Determine the (X, Y) coordinate at the center of the cell enclosing the given text.  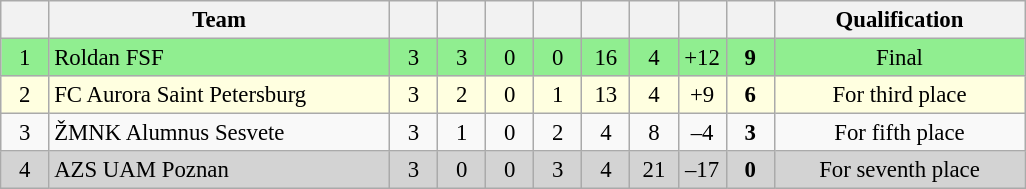
For fifth place (900, 133)
Final (900, 58)
For seventh place (900, 170)
FC Aurora Saint Petersburg (220, 95)
Team (220, 20)
Roldan FSF (220, 58)
6 (750, 95)
13 (606, 95)
9 (750, 58)
+9 (702, 95)
21 (654, 170)
–17 (702, 170)
+12 (702, 58)
16 (606, 58)
8 (654, 133)
For third place (900, 95)
–4 (702, 133)
AZS UAM Poznan (220, 170)
Qualification (900, 20)
ŽMNK Alumnus Sesvete (220, 133)
